Pinpoint the cell where the given text exists, returning its (x, y) midpoint coordinate. 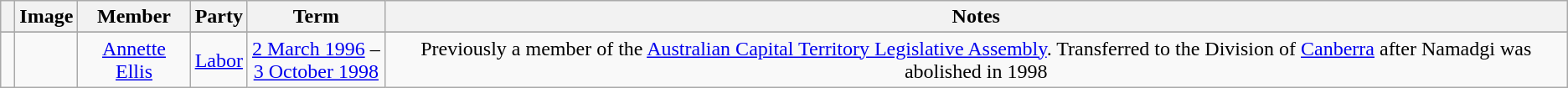
Annette Ellis (134, 60)
Labor (219, 60)
Notes (976, 17)
Image (47, 17)
Member (134, 17)
2 March 1996 –3 October 1998 (316, 60)
Party (219, 17)
Term (316, 17)
